Output the [x, y] coordinate of the center of the cell containing the given text.  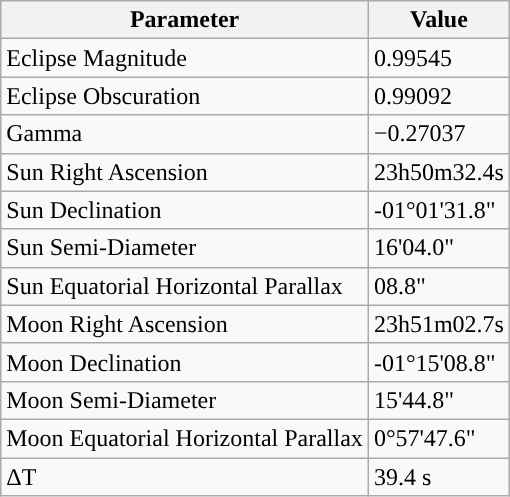
Sun Declination [185, 210]
Sun Semi-Diameter [185, 248]
15'44.8" [438, 400]
23h51m02.7s [438, 324]
Parameter [185, 20]
08.8" [438, 286]
Moon Equatorial Horizontal Parallax [185, 438]
16'04.0" [438, 248]
-01°15'08.8" [438, 362]
Value [438, 20]
-01°01'31.8" [438, 210]
Moon Declination [185, 362]
Sun Right Ascension [185, 172]
0.99092 [438, 96]
39.4 s [438, 477]
ΔT [185, 477]
Moon Right Ascension [185, 324]
Eclipse Magnitude [185, 58]
23h50m32.4s [438, 172]
0.99545 [438, 58]
0°57'47.6" [438, 438]
Gamma [185, 134]
Moon Semi-Diameter [185, 400]
−0.27037 [438, 134]
Sun Equatorial Horizontal Parallax [185, 286]
Eclipse Obscuration [185, 96]
